Pinpoint the cell where the given text exists, returning its [x, y] midpoint coordinate. 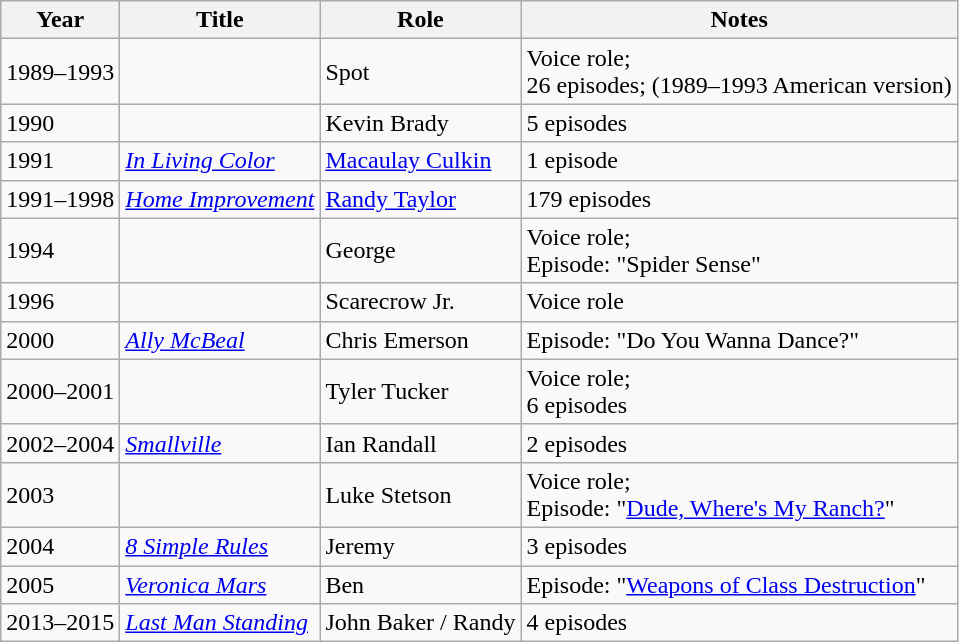
1991–1998 [60, 199]
179 episodes [739, 199]
1 episode [739, 161]
2000 [60, 340]
In Living Color [220, 161]
1994 [60, 250]
5 episodes [739, 123]
1991 [60, 161]
Role [420, 20]
8 Simple Rules [220, 546]
Title [220, 20]
Voice role;Episode: "Spider Sense" [739, 250]
Kevin Brady [420, 123]
Last Man Standing [220, 623]
2013–2015 [60, 623]
Smallville [220, 443]
Scarecrow Jr. [420, 302]
John Baker / Randy [420, 623]
Episode: "Do You Wanna Dance?" [739, 340]
Ian Randall [420, 443]
Luke Stetson [420, 494]
2005 [60, 585]
Veronica Mars [220, 585]
Notes [739, 20]
4 episodes [739, 623]
Home Improvement [220, 199]
2002–2004 [60, 443]
Tyler Tucker [420, 392]
Episode: "Weapons of Class Destruction" [739, 585]
Jeremy [420, 546]
Macaulay Culkin [420, 161]
2000–2001 [60, 392]
Ally McBeal [220, 340]
George [420, 250]
Voice role [739, 302]
Voice role;6 episodes [739, 392]
Ben [420, 585]
Randy Taylor [420, 199]
Chris Emerson [420, 340]
Voice role;Episode: "Dude, Where's My Ranch?" [739, 494]
Voice role;26 episodes; (1989–1993 American version) [739, 72]
1996 [60, 302]
Year [60, 20]
3 episodes [739, 546]
1989–1993 [60, 72]
1990 [60, 123]
2004 [60, 546]
2003 [60, 494]
Spot [420, 72]
2 episodes [739, 443]
